Find where the given text appears and provide that cell's center as [x, y] coordinate. 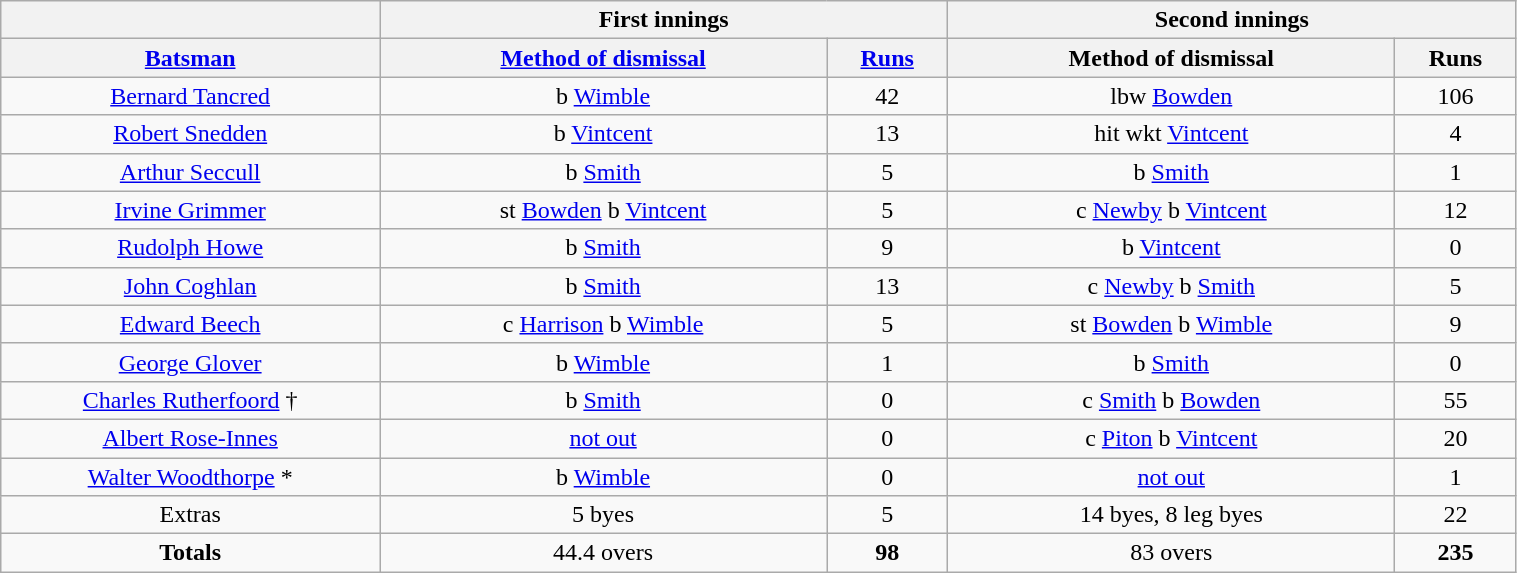
Second innings [1232, 20]
Batsman [190, 58]
14 byes, 8 leg byes [1172, 515]
Totals [190, 553]
Irvine Grimmer [190, 210]
12 [1456, 210]
20 [1456, 438]
Charles Rutherfoord † [190, 400]
4 [1456, 134]
Edward Beech [190, 324]
hit wkt Vintcent [1172, 134]
c Piton b Vintcent [1172, 438]
44.4 overs [604, 553]
22 [1456, 515]
c Smith b Bowden [1172, 400]
5 byes [604, 515]
Albert Rose-Innes [190, 438]
c Harrison b Wimble [604, 324]
lbw Bowden [1172, 96]
Rudolph Howe [190, 248]
Robert Snedden [190, 134]
Arthur Seccull [190, 172]
98 [888, 553]
Walter Woodthorpe * [190, 477]
First innings [664, 20]
c Newby b Smith [1172, 286]
55 [1456, 400]
42 [888, 96]
235 [1456, 553]
c Newby b Vintcent [1172, 210]
John Coghlan [190, 286]
83 overs [1172, 553]
st Bowden b Vintcent [604, 210]
Extras [190, 515]
st Bowden b Wimble [1172, 324]
106 [1456, 96]
George Glover [190, 362]
Bernard Tancred [190, 96]
